Detect which cell encompasses the target text, then output its (X, Y) center coordinate. 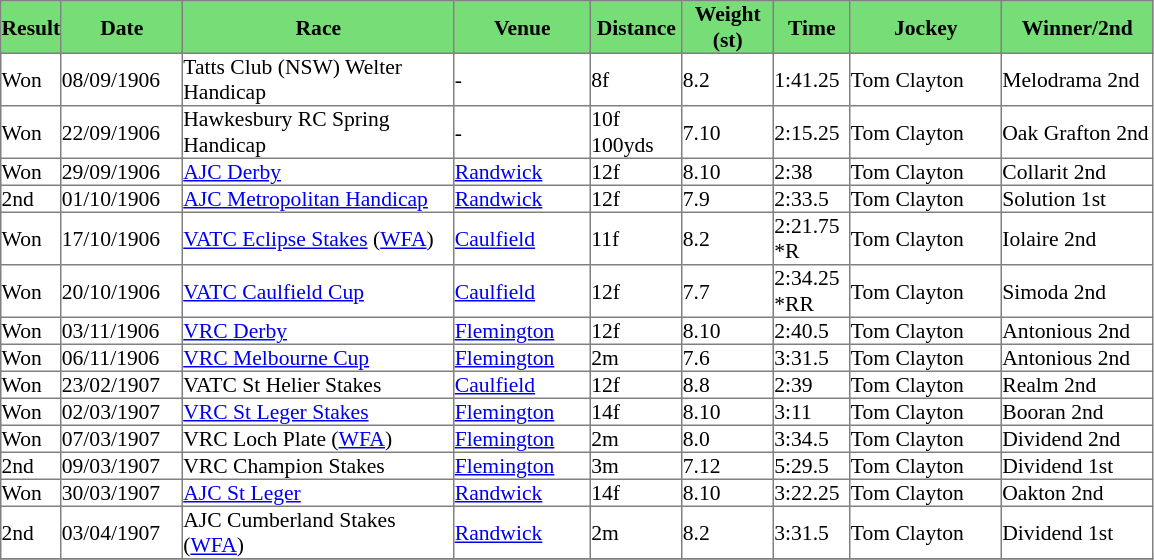
09/03/1907 (122, 466)
Date (122, 27)
Solution 1st (1078, 198)
Oak Grafton 2nd (1078, 132)
Race (319, 27)
VATC Caulfield Cup (319, 291)
20/10/1906 (122, 291)
8.8 (728, 384)
7.12 (728, 466)
11f (637, 238)
2:34.25 *RR (812, 291)
2:21.75 *R (812, 238)
17/10/1906 (122, 238)
Jockey (926, 27)
Hawkesbury RC Spring Handicap (319, 132)
2:38 (812, 172)
Tatts Club (NSW) Welter Handicap (319, 79)
Realm 2nd (1078, 384)
Result (31, 27)
22/09/1906 (122, 132)
Oakton 2nd (1078, 492)
VATC St Helier Stakes (319, 384)
06/11/1906 (122, 358)
AJC Metropolitan Handicap (319, 198)
VRC Loch Plate (WFA) (319, 438)
03/04/1907 (122, 532)
5:29.5 (812, 466)
01/10/1906 (122, 198)
2:40.5 (812, 330)
10f 100yds (637, 132)
VRC Champion Stakes (319, 466)
AJC Derby (319, 172)
AJC St Leger (319, 492)
2:39 (812, 384)
30/03/1907 (122, 492)
Melodrama 2nd (1078, 79)
Venue (522, 27)
Weight (st) (728, 27)
3:22.25 (812, 492)
8f (637, 79)
Time (812, 27)
3:11 (812, 412)
1:41.25 (812, 79)
7.10 (728, 132)
8.0 (728, 438)
Distance (637, 27)
3m (637, 466)
2:33.5 (812, 198)
08/09/1906 (122, 79)
7.9 (728, 198)
3:34.5 (812, 438)
Collarit 2nd (1078, 172)
VRC St Leger Stakes (319, 412)
AJC Cumberland Stakes (WFA) (319, 532)
02/03/1907 (122, 412)
2:15.25 (812, 132)
23/02/1907 (122, 384)
Simoda 2nd (1078, 291)
03/11/1906 (122, 330)
7.6 (728, 358)
7.7 (728, 291)
07/03/1907 (122, 438)
VRC Derby (319, 330)
VATC Eclipse Stakes (WFA) (319, 238)
Dividend 2nd (1078, 438)
Winner/2nd (1078, 27)
29/09/1906 (122, 172)
Booran 2nd (1078, 412)
Iolaire 2nd (1078, 238)
VRC Melbourne Cup (319, 358)
